Pinpoint the cell where the given text exists, returning its (x, y) midpoint coordinate. 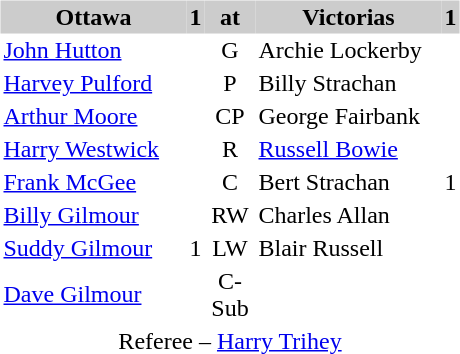
G (230, 50)
Russell Bowie (349, 148)
P (230, 82)
at (230, 16)
Billy Strachan (349, 82)
Archie Lockerby (349, 50)
Dave Gilmour (93, 294)
Arthur Moore (93, 116)
R (230, 148)
Frank McGee (93, 182)
Billy Gilmour (93, 214)
Ottawa (93, 16)
John Hutton (93, 50)
Blair Russell (349, 248)
Victorias (349, 16)
LW (230, 248)
C (230, 182)
RW (230, 214)
CP (230, 116)
Harvey Pulford (93, 82)
Bert Strachan (349, 182)
Suddy Gilmour (93, 248)
George Fairbank (349, 116)
C-Sub (230, 294)
Harry Westwick (93, 148)
Charles Allan (349, 214)
